Extract the (X, Y) coordinate from the center of the cell holding the provided text.  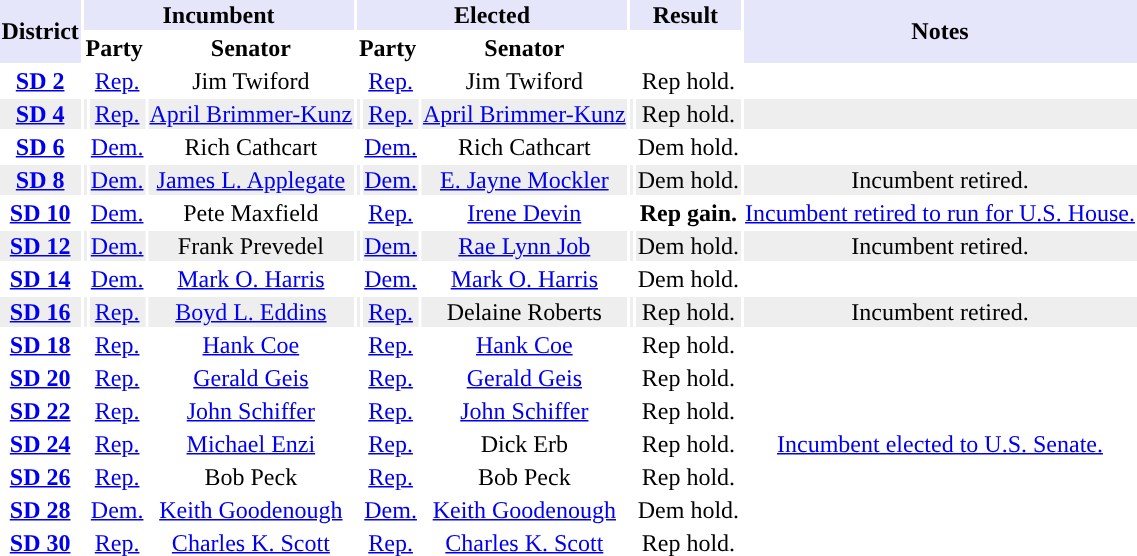
SD 2 (40, 81)
Pete Maxfield (251, 213)
SD 26 (40, 477)
Notes (940, 32)
Dick Erb (524, 444)
Rae Lynn Job (524, 246)
SD 8 (40, 180)
Michael Enzi (251, 444)
Result (685, 15)
SD 22 (40, 411)
Frank Prevedel (251, 246)
SD 28 (40, 510)
SD 16 (40, 312)
SD 6 (40, 147)
SD 10 (40, 213)
Incumbent retired to run for U.S. House. (940, 213)
E. Jayne Mockler (524, 180)
SD 24 (40, 444)
Rep gain. (688, 213)
SD 20 (40, 378)
District (40, 32)
Elected (492, 15)
Incumbent (218, 15)
SD 14 (40, 279)
Incumbent elected to U.S. Senate. (940, 444)
Irene Devin (524, 213)
Boyd L. Eddins (251, 312)
SD 12 (40, 246)
Delaine Roberts (524, 312)
SD 18 (40, 345)
James L. Applegate (251, 180)
SD 4 (40, 114)
